Locate the cell with the specified text and output its (X, Y) center coordinate. 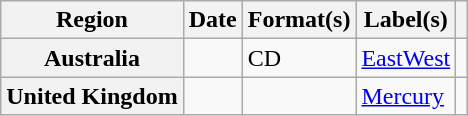
CD (299, 58)
Region (92, 20)
EastWest (406, 58)
Date (212, 20)
United Kingdom (92, 96)
Mercury (406, 96)
Label(s) (406, 20)
Australia (92, 58)
Format(s) (299, 20)
